For the text-containing cell, return its midpoint in [X, Y] coordinate format. 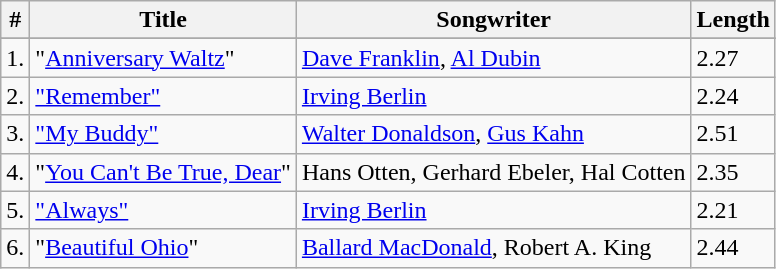
Dave Franklin, Al Dubin [494, 58]
2.51 [733, 134]
"My Buddy" [164, 134]
3. [16, 134]
6. [16, 248]
"Remember" [164, 96]
"Always" [164, 210]
"Anniversary Waltz" [164, 58]
Title [164, 20]
Length [733, 20]
"You Can't Be True, Dear" [164, 172]
2. [16, 96]
Walter Donaldson, Gus Kahn [494, 134]
"Beautiful Ohio" [164, 248]
1. [16, 58]
2.35 [733, 172]
Songwriter [494, 20]
2.24 [733, 96]
Hans Otten, Gerhard Ebeler, Hal Cotten [494, 172]
# [16, 20]
5. [16, 210]
2.27 [733, 58]
4. [16, 172]
2.44 [733, 248]
2.21 [733, 210]
Ballard MacDonald, Robert A. King [494, 248]
